Extract the (x, y) coordinate from the center of the cell holding the provided text.  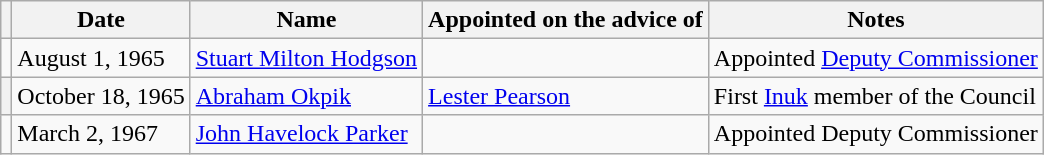
First Inuk member of the Council (876, 96)
Abraham Okpik (306, 96)
March 2, 1967 (101, 134)
Notes (876, 20)
August 1, 1965 (101, 58)
Appointed on the advice of (566, 20)
October 18, 1965 (101, 96)
Lester Pearson (566, 96)
John Havelock Parker (306, 134)
Date (101, 20)
Stuart Milton Hodgson (306, 58)
Name (306, 20)
